Pinpoint the cell where the given text exists, returning its [X, Y] midpoint coordinate. 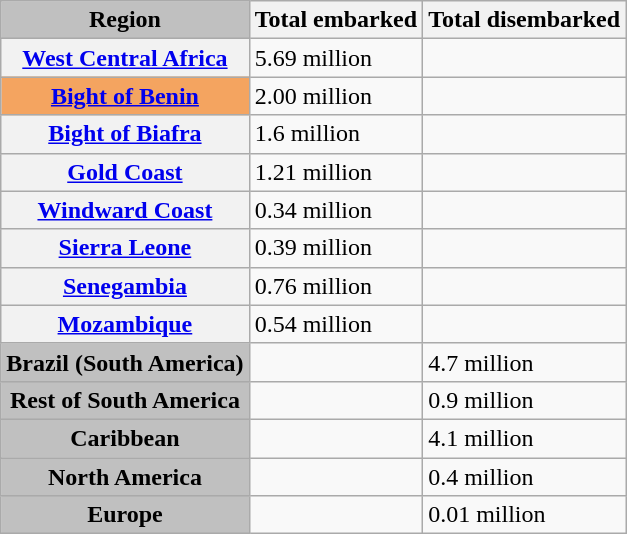
Sierra Leone [125, 248]
0.4 million [524, 477]
0.39 million [336, 248]
0.76 million [336, 286]
West Central Africa [125, 58]
Region [125, 20]
Brazil (South America) [125, 362]
Windward Coast [125, 210]
Gold Coast [125, 172]
Europe [125, 515]
5.69 million [336, 58]
1.21 million [336, 172]
Bight of Biafra [125, 134]
0.34 million [336, 210]
Total disembarked [524, 20]
0.01 million [524, 515]
0.54 million [336, 324]
4.7 million [524, 362]
Rest of South America [125, 400]
Bight of Benin [125, 96]
1.6 million [336, 134]
0.9 million [524, 400]
Mozambique [125, 324]
Senegambia [125, 286]
2.00 million [336, 96]
4.1 million [524, 438]
Total embarked [336, 20]
Caribbean [125, 438]
North America [125, 477]
